Determine the [x, y] coordinate at the center of the cell enclosing the given text.  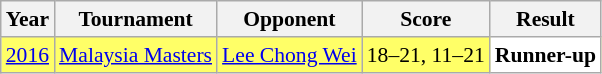
2016 [28, 55]
18–21, 11–21 [426, 55]
Malaysia Masters [136, 55]
Lee Chong Wei [290, 55]
Tournament [136, 19]
Year [28, 19]
Opponent [290, 19]
Score [426, 19]
Runner-up [546, 55]
Result [546, 19]
